Output the [x, y] coordinate of the center of the cell containing the given text.  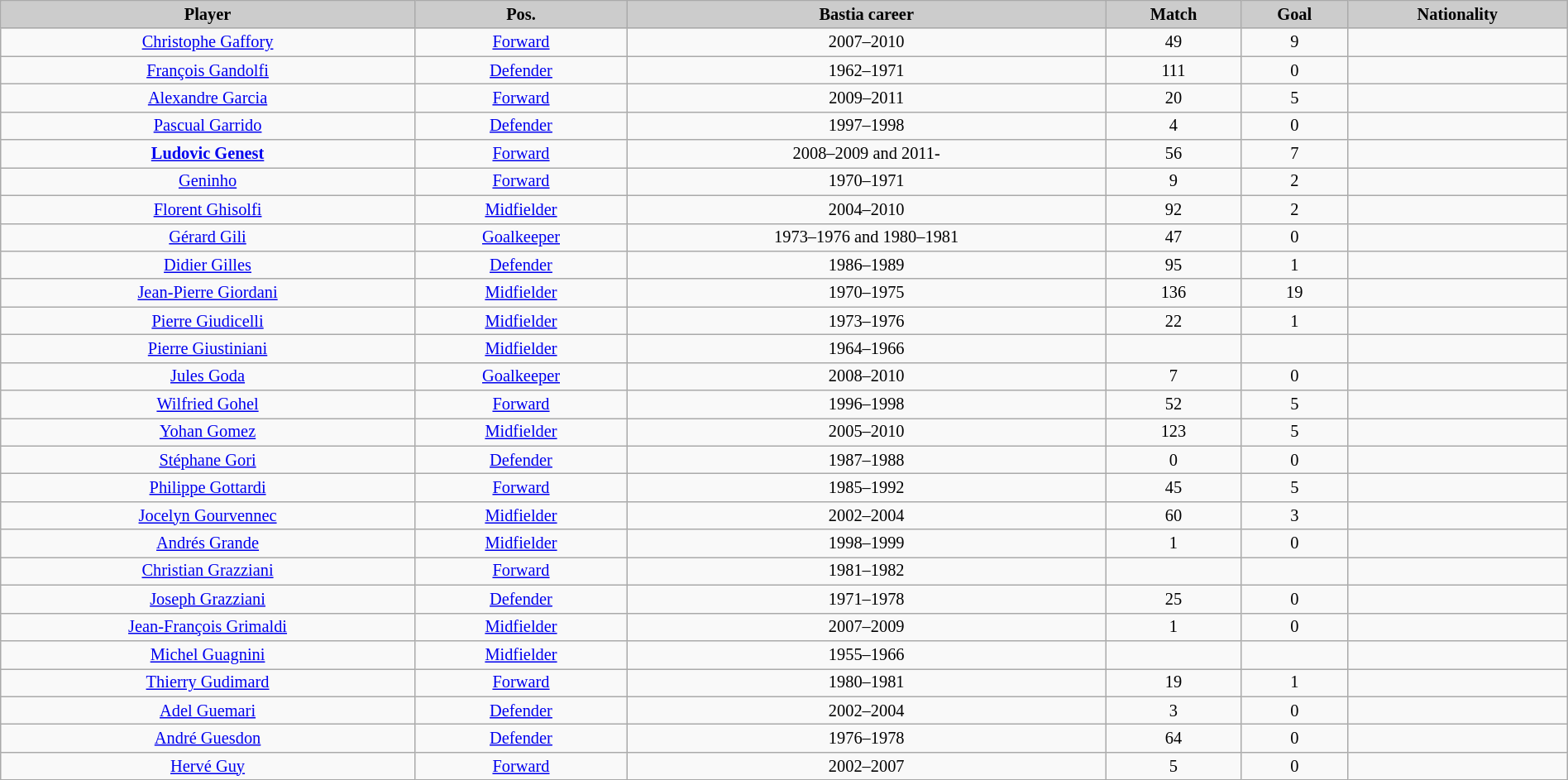
2005–2010 [867, 432]
1971–1978 [867, 599]
1970–1971 [867, 181]
49 [1174, 42]
Match [1174, 14]
Alexandre Garcia [208, 98]
Goal [1294, 14]
Player [208, 14]
Thierry Gudimard [208, 682]
Didier Gilles [208, 265]
1996–1998 [867, 404]
Stéphane Gori [208, 460]
1980–1981 [867, 682]
Yohan Gomez [208, 432]
Jean-François Grimaldi [208, 627]
64 [1174, 738]
François Gandolfi [208, 70]
Hervé Guy [208, 766]
123 [1174, 432]
1976–1978 [867, 738]
1955–1966 [867, 654]
1997–1998 [867, 126]
Geninho [208, 181]
Jean-Pierre Giordani [208, 293]
Pascual Garrido [208, 126]
André Guesdon [208, 738]
1987–1988 [867, 460]
2008–2010 [867, 376]
Wilfried Gohel [208, 404]
45 [1174, 487]
Adel Guemari [208, 711]
Philippe Gottardi [208, 487]
136 [1174, 293]
2008–2009 and 2011- [867, 154]
Pierre Giustiniani [208, 348]
Florent Ghisolfi [208, 209]
Joseph Grazziani [208, 599]
Ludovic Genest [208, 154]
Jocelyn Gourvennec [208, 515]
22 [1174, 321]
2009–2011 [867, 98]
Andrés Grande [208, 543]
1973–1976 [867, 321]
92 [1174, 209]
1973–1976 and 1980–1981 [867, 237]
52 [1174, 404]
Pos. [521, 14]
Pierre Giudicelli [208, 321]
25 [1174, 599]
95 [1174, 265]
Nationality [1457, 14]
1998–1999 [867, 543]
Christophe Gaffory [208, 42]
1970–1975 [867, 293]
Bastia career [867, 14]
Michel Guagnini [208, 654]
2007–2010 [867, 42]
60 [1174, 515]
Christian Grazziani [208, 571]
2007–2009 [867, 627]
47 [1174, 237]
2004–2010 [867, 209]
1986–1989 [867, 265]
56 [1174, 154]
2002–2007 [867, 766]
1964–1966 [867, 348]
4 [1174, 126]
1981–1982 [867, 571]
1962–1971 [867, 70]
1985–1992 [867, 487]
111 [1174, 70]
20 [1174, 98]
Jules Goda [208, 376]
Gérard Gili [208, 237]
